Return (x, y) of the center of cell containing provided text 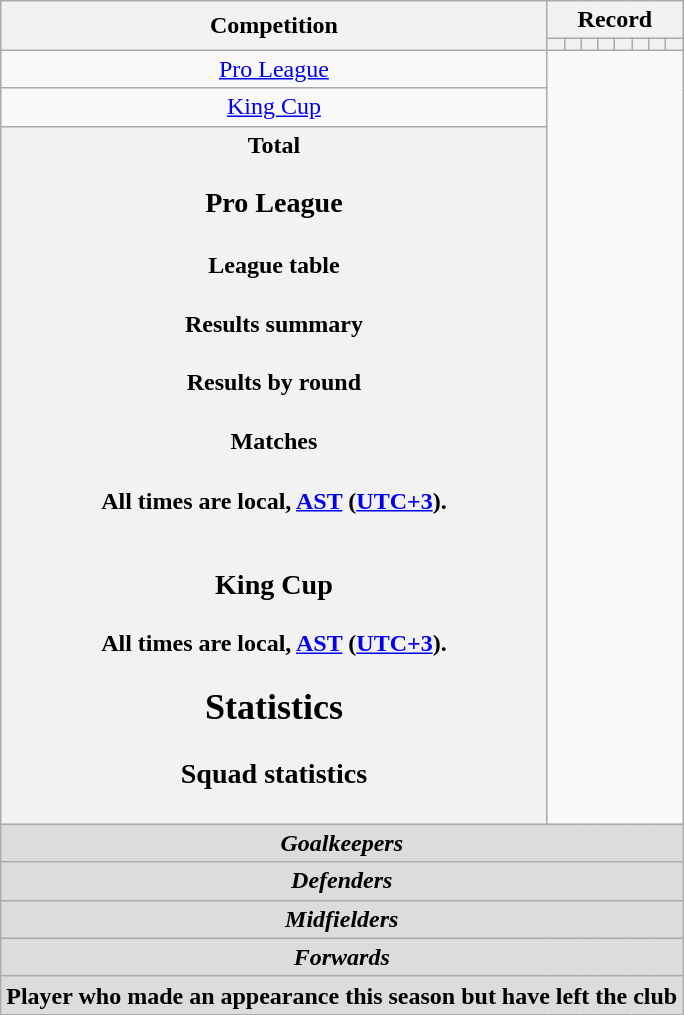
King Cup (274, 107)
Pro League (274, 69)
Player who made an appearance this season but have left the club (342, 995)
Forwards (342, 957)
Goalkeepers (342, 843)
Competition (274, 26)
Defenders (342, 881)
Midfielders (342, 919)
Record (615, 20)
